Detect which cell encompasses the target text, then output its [x, y] center coordinate. 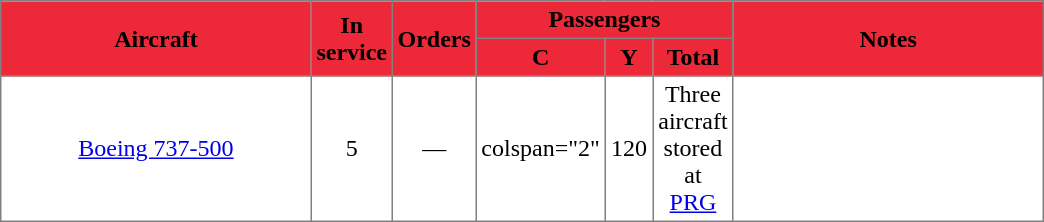
Notes [888, 38]
Aircraft [156, 38]
C [540, 57]
In service [352, 38]
colspan="2" [540, 149]
120 [629, 149]
— [434, 149]
5 [352, 149]
Total [693, 57]
Orders [434, 38]
Passengers [604, 20]
Three aircraft stored at PRG [693, 149]
Y [629, 57]
Boeing 737-500 [156, 149]
